Determine the (X, Y) coordinate at the center of the cell enclosing the given text.  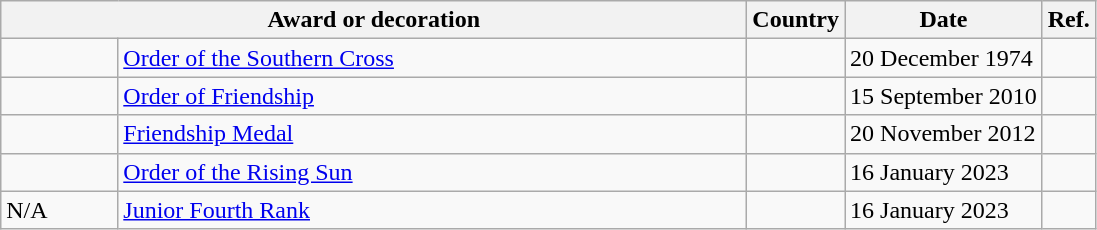
20 December 1974 (944, 58)
N/A (60, 210)
Date (944, 20)
Friendship Medal (432, 134)
Order of the Rising Sun (432, 172)
Junior Fourth Rank (432, 210)
Order of Friendship (432, 96)
Ref. (1068, 20)
15 September 2010 (944, 96)
Award or decoration (374, 20)
20 November 2012 (944, 134)
Order of the Southern Cross (432, 58)
Country (796, 20)
